Scan for the cell matching the given text and deliver its [X, Y] coordinate at center. 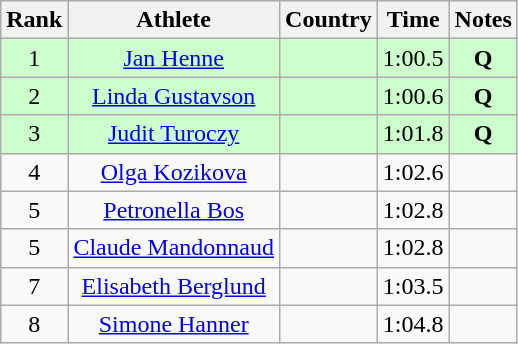
Jan Henne [174, 58]
3 [34, 134]
Elisabeth Berglund [174, 286]
Country [329, 20]
4 [34, 172]
1:04.8 [413, 324]
1:03.5 [413, 286]
1:00.6 [413, 96]
1 [34, 58]
Simone Hanner [174, 324]
8 [34, 324]
7 [34, 286]
Linda Gustavson [174, 96]
1:02.6 [413, 172]
1:00.5 [413, 58]
Rank [34, 20]
Time [413, 20]
Olga Kozikova [174, 172]
2 [34, 96]
Athlete [174, 20]
1:01.8 [413, 134]
Notes [483, 20]
Claude Mandonnaud [174, 248]
Judit Turoczy [174, 134]
Petronella Bos [174, 210]
